Extract the [x, y] coordinate from the center of the cell holding the provided text.  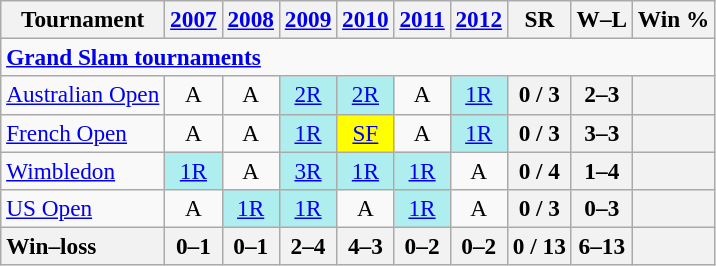
6–13 [602, 246]
4–3 [366, 246]
2012 [478, 19]
0 / 4 [539, 170]
Wimbledon [83, 170]
2010 [366, 19]
2–4 [308, 246]
2009 [308, 19]
Australian Open [83, 95]
0–3 [602, 208]
2011 [422, 19]
Grand Slam tournaments [358, 57]
Win % [673, 19]
US Open [83, 208]
1–4 [602, 170]
French Open [83, 133]
2008 [250, 19]
Tournament [83, 19]
3–3 [602, 133]
3R [308, 170]
W–L [602, 19]
0 / 13 [539, 246]
2007 [194, 19]
2–3 [602, 95]
SF [366, 133]
Win–loss [83, 246]
SR [539, 19]
